Detect which cell encompasses the target text, then output its (X, Y) center coordinate. 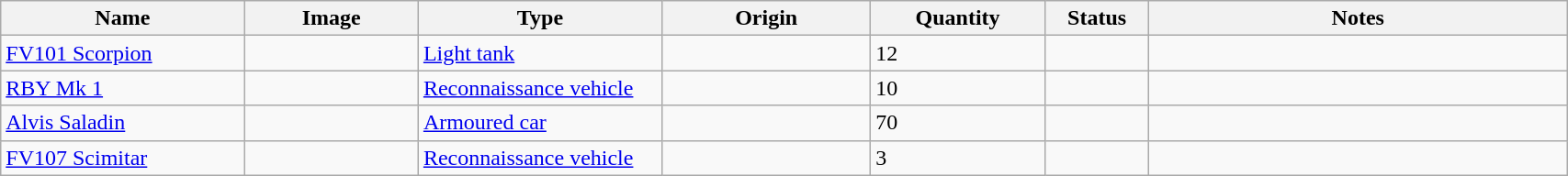
12 (957, 53)
Origin (766, 18)
RBY Mk 1 (123, 88)
Type (540, 18)
Status (1097, 18)
Alvis Saladin (123, 123)
70 (957, 123)
FV101 Scorpion (123, 53)
Quantity (957, 18)
Name (123, 18)
3 (957, 158)
Armoured car (540, 123)
Notes (1358, 18)
Light tank (540, 53)
Image (331, 18)
FV107 Scimitar (123, 158)
10 (957, 88)
